Pinpoint the cell where the given text exists, returning its (X, Y) midpoint coordinate. 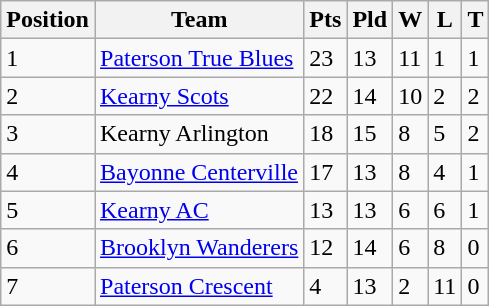
Kearny Arlington (198, 134)
Kearny Scots (198, 96)
18 (326, 134)
Pld (370, 20)
Team (198, 20)
Paterson True Blues (198, 58)
Position (48, 20)
10 (410, 96)
T (476, 20)
17 (326, 172)
W (410, 20)
15 (370, 134)
Bayonne Centerville (198, 172)
Kearny AC (198, 210)
23 (326, 58)
3 (48, 134)
12 (326, 248)
Pts (326, 20)
L (445, 20)
Paterson Crescent (198, 286)
Brooklyn Wanderers (198, 248)
22 (326, 96)
7 (48, 286)
